Detect which cell encompasses the target text, then output its [X, Y] center coordinate. 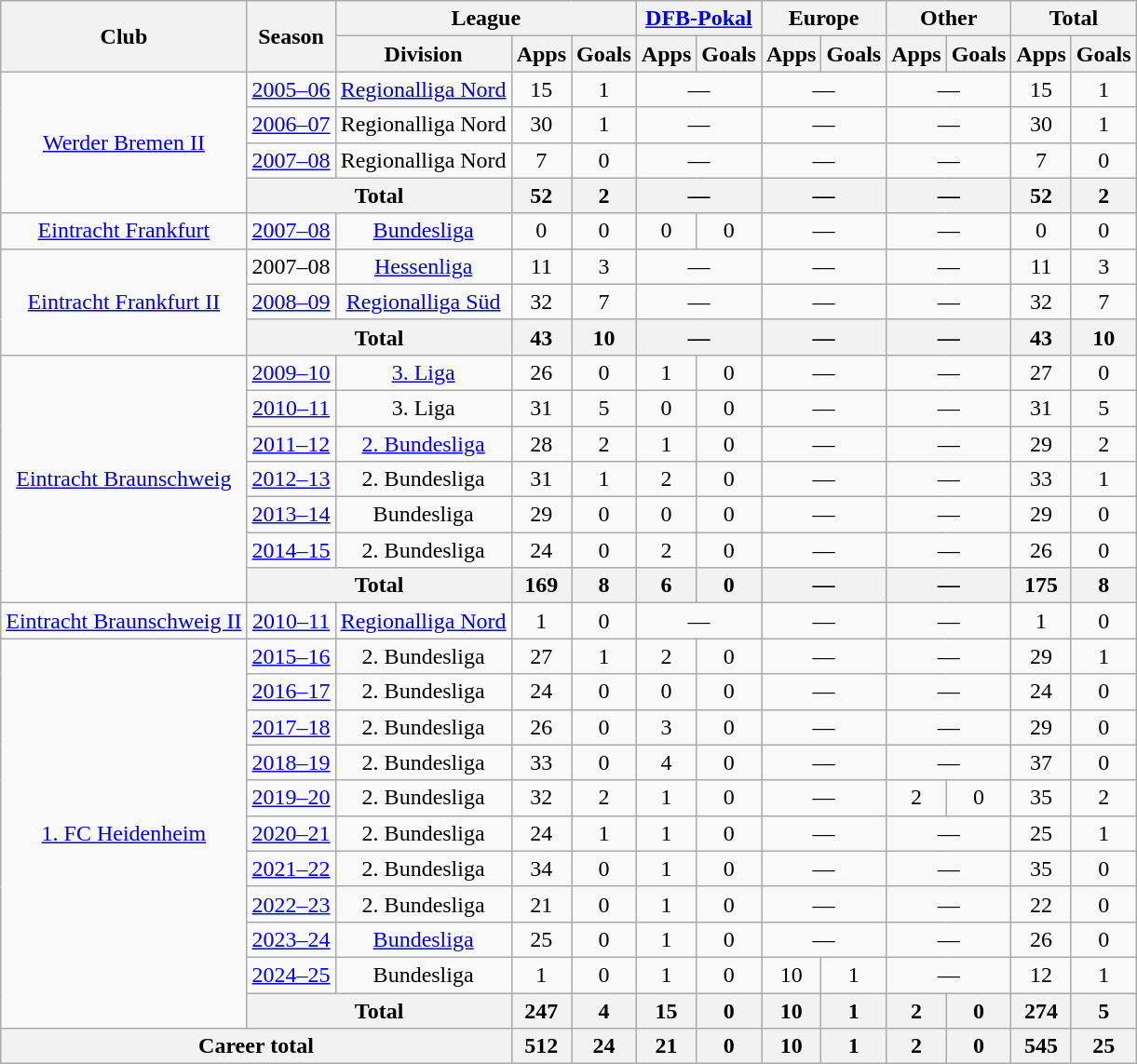
Season [291, 36]
22 [1041, 904]
274 [1041, 1010]
545 [1041, 1046]
Eintracht Braunschweig [124, 478]
2016–17 [291, 692]
2024–25 [291, 975]
2009–10 [291, 372]
2006–07 [291, 125]
175 [1041, 586]
34 [541, 869]
2015–16 [291, 656]
2020–21 [291, 833]
Club [124, 36]
Other [949, 19]
Europe [824, 19]
37 [1041, 762]
Werder Bremen II [124, 142]
DFB-Pokal [698, 19]
2013–14 [291, 515]
Eintracht Braunschweig II [124, 621]
Career total [256, 1046]
2021–22 [291, 869]
2019–20 [291, 798]
Regionalliga Süd [423, 302]
League [486, 19]
6 [666, 586]
28 [541, 444]
2017–18 [291, 727]
12 [1041, 975]
247 [541, 1010]
2014–15 [291, 550]
2005–06 [291, 89]
2018–19 [291, 762]
1. FC Heidenheim [124, 834]
2011–12 [291, 444]
2022–23 [291, 904]
169 [541, 586]
2023–24 [291, 939]
Eintracht Frankfurt II [124, 302]
Eintracht Frankfurt [124, 231]
Division [423, 54]
512 [541, 1046]
Hessenliga [423, 266]
2008–09 [291, 302]
2012–13 [291, 479]
